Capture the cell that displays the provided text and extract its (x, y) central coordinate. 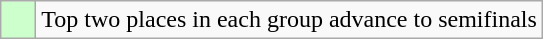
Top two places in each group advance to semifinals (290, 20)
